Identify which cell holds the provided text, then report its [X, Y] central coordinate. 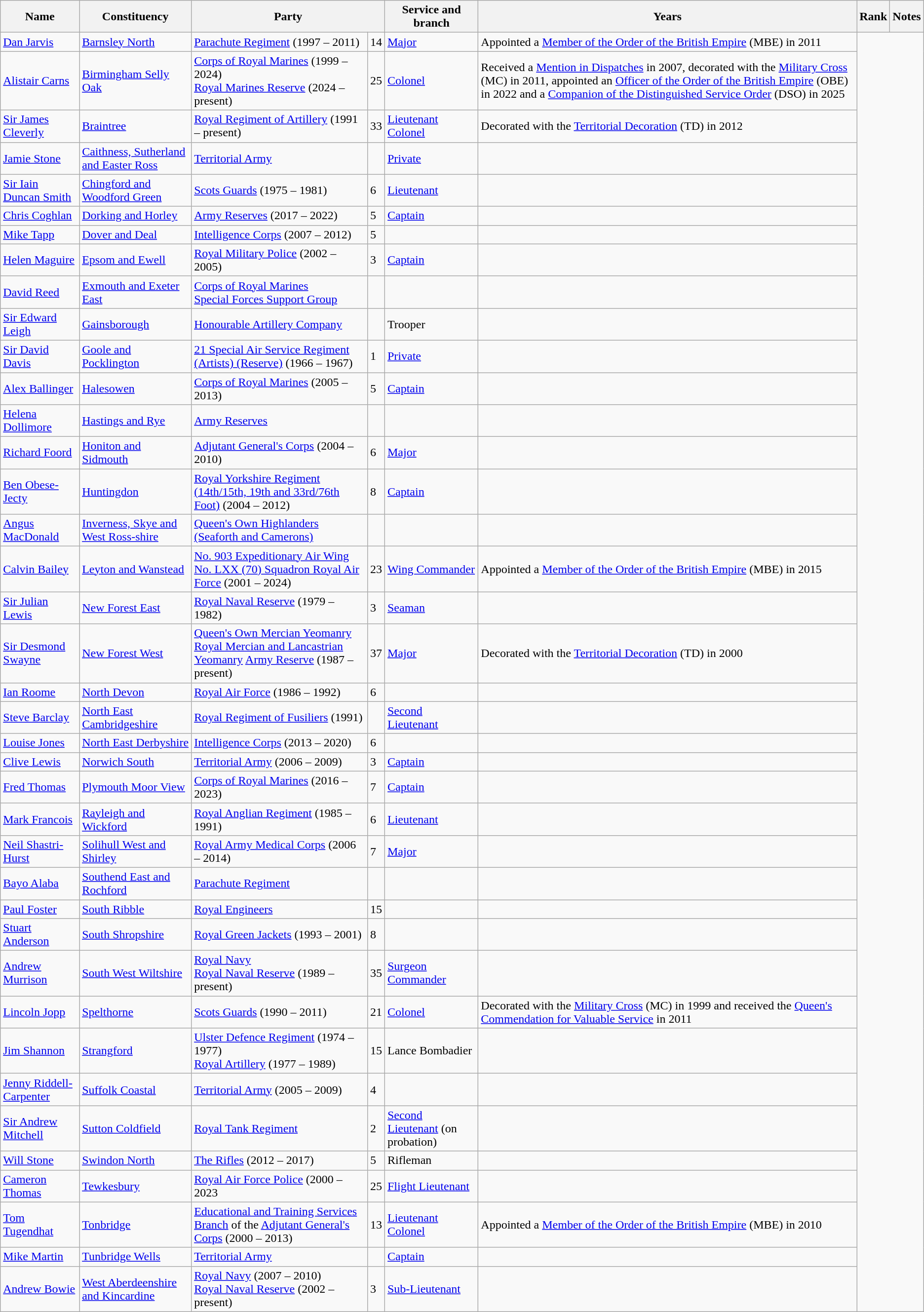
Sir Iain Duncan Smith [40, 191]
Fred Thomas [40, 787]
Hastings and Rye [135, 421]
Norwich South [135, 762]
Swindon North [135, 1160]
Seaman [431, 608]
21 [376, 1012]
Honourable Artillery Company [279, 324]
Mike Martin [40, 1257]
Ben Obese-Jecty [40, 492]
Ulster Defence Regiment (1974 – 1977)Royal Artillery (1977 – 1989) [279, 1051]
Bayo Alaba [40, 884]
Lincoln Jopp [40, 1012]
Flight Lieutenant [431, 1186]
Royal NavyRoyal Naval Reserve (1989 – present) [279, 973]
Royal Air Force (1986 – 1992) [279, 692]
Neil Shastri-Hurst [40, 851]
Royal Military Police (2002 – 2005) [279, 260]
Rayleigh and Wickford [135, 819]
Sub-Lieutenant [431, 1289]
Corps of Royal Marines (2016 – 2023) [279, 787]
Epsom and Ewell [135, 260]
Chingford and Woodford Green [135, 191]
Decorated with the Territorial Decoration (TD) in 2000 [667, 654]
North Devon [135, 692]
Intelligence Corps (2007 – 2012) [279, 234]
Rank [874, 17]
Alex Ballinger [40, 388]
Jenny Riddell-Carpenter [40, 1090]
2 [376, 1128]
New Forest West [135, 654]
The Rifles (2012 – 2017) [279, 1160]
Chris Coghlan [40, 216]
Decorated with the Territorial Decoration (TD) in 2012 [667, 126]
North East Cambridgeshire [135, 718]
Mike Tapp [40, 234]
Solihull West and Shirley [135, 851]
Leyton and Wanstead [135, 569]
North East Derbyshire [135, 743]
Jamie Stone [40, 158]
No. 903 Expeditionary Air WingNo. LXX (70) Squadron Royal Air Force (2001 – 2024) [279, 569]
Years [667, 17]
21 Special Air Service Regiment (Artists) (Reserve) (1966 – 1967) [279, 356]
Royal Green Jackets (1993 – 2001) [279, 935]
Sir Andrew Mitchell [40, 1128]
Dan Jarvis [40, 42]
Royal Engineers [279, 909]
Halesowen [135, 388]
Army Reserves [279, 421]
New Forest East [135, 608]
35 [376, 973]
Sir James Cleverly [40, 126]
Sir Desmond Swayne [40, 654]
Inverness, Skye and West Ross-shire [135, 530]
Educational and Training Services Branch of the Adjutant General's Corps (2000 – 2013) [279, 1225]
Corps of Royal Marines (2005 – 2013) [279, 388]
Corps of Royal Marines (1999 – 2024)Royal Marines Reserve (2024 – present) [279, 81]
Royal Tank Regiment [279, 1128]
37 [376, 654]
1 [376, 356]
Trooper [431, 324]
Party [288, 17]
Richard Foord [40, 453]
Sir Julian Lewis [40, 608]
Sir David Davis [40, 356]
Appointed a Member of the Order of the British Empire (MBE) in 2015 [667, 569]
Will Stone [40, 1160]
Wing Commander [431, 569]
4 [376, 1090]
West Aberdeenshire and Kincardine [135, 1289]
Braintree [135, 126]
Caithness, Sutherland and Easter Ross [135, 158]
Exmouth and Exeter East [135, 292]
Helena Dollimore [40, 421]
Surgeon Commander [431, 973]
Royal Air Force Police (2000 – 2023 [279, 1186]
Honiton and Sidmouth [135, 453]
Andrew Murrison [40, 973]
Southend East and Rochford [135, 884]
Calvin Bailey [40, 569]
Scots Guards (1975 – 1981) [279, 191]
Birmingham Selly Oak [135, 81]
Parachute Regiment [279, 884]
Adjutant General's Corps (2004 – 2010) [279, 453]
Queen's Own Mercian YeomanryRoyal Mercian and Lancastrian Yeomanry Army Reserve (1987 – present) [279, 654]
Decorated with the Military Cross (MC) in 1999 and received the Queen's Commendation for Valuable Service in 2011 [667, 1012]
Royal Yorkshire Regiment (14th/15th, 19th and 33rd/76th Foot) (2004 – 2012) [279, 492]
David Reed [40, 292]
Royal Navy (2007 – 2010)Royal Naval Reserve (2002 – present) [279, 1289]
Appointed a Member of the Order of the British Empire (MBE) in 2010 [667, 1225]
Tewkesbury [135, 1186]
Jim Shannon [40, 1051]
Royal Army Medical Corps (2006 – 2014) [279, 851]
Dover and Deal [135, 234]
Paul Foster [40, 909]
Intelligence Corps (2013 – 2020) [279, 743]
Territorial Army (2006 – 2009) [279, 762]
Angus MacDonald [40, 530]
Sutton Coldfield [135, 1128]
Gainsborough [135, 324]
Army Reserves (2017 – 2022) [279, 216]
Territorial Army (2005 – 2009) [279, 1090]
South Shropshire [135, 935]
Mark Francois [40, 819]
Alistair Carns [40, 81]
Steve Barclay [40, 718]
13 [376, 1225]
Sir Edward Leigh [40, 324]
Louise Jones [40, 743]
Second Lieutenant (on probation) [431, 1128]
Dorking and Horley [135, 216]
Name [40, 17]
Service and branch [431, 17]
Barnsley North [135, 42]
Suffolk Coastal [135, 1090]
Ian Roome [40, 692]
23 [376, 569]
Rifleman [431, 1160]
Goole and Pocklington [135, 356]
Notes [907, 17]
Royal Regiment of Fusiliers (1991) [279, 718]
14 [376, 42]
Lance Bombadier [431, 1051]
Andrew Bowie [40, 1289]
Corps of Royal MarinesSpecial Forces Support Group [279, 292]
Strangford [135, 1051]
Appointed a Member of the Order of the British Empire (MBE) in 2011 [667, 42]
Spelthorne [135, 1012]
Tom Tugendhat [40, 1225]
Huntingdon [135, 492]
Parachute Regiment (1997 – 2011) [279, 42]
Queen's Own Highlanders (Seaforth and Camerons) [279, 530]
South Ribble [135, 909]
Helen Maguire [40, 260]
Constituency [135, 17]
Royal Anglian Regiment (1985 – 1991) [279, 819]
Tunbridge Wells [135, 1257]
Royal Regiment of Artillery (1991 – present) [279, 126]
33 [376, 126]
Royal Naval Reserve (1979 – 1982) [279, 608]
Stuart Anderson [40, 935]
Tonbridge [135, 1225]
South West Wiltshire [135, 973]
Scots Guards (1990 – 2011) [279, 1012]
Clive Lewis [40, 762]
Second Lieutenant [431, 718]
Plymouth Moor View [135, 787]
Cameron Thomas [40, 1186]
